Find where the given text appears and provide that cell's center as (X, Y) coordinate. 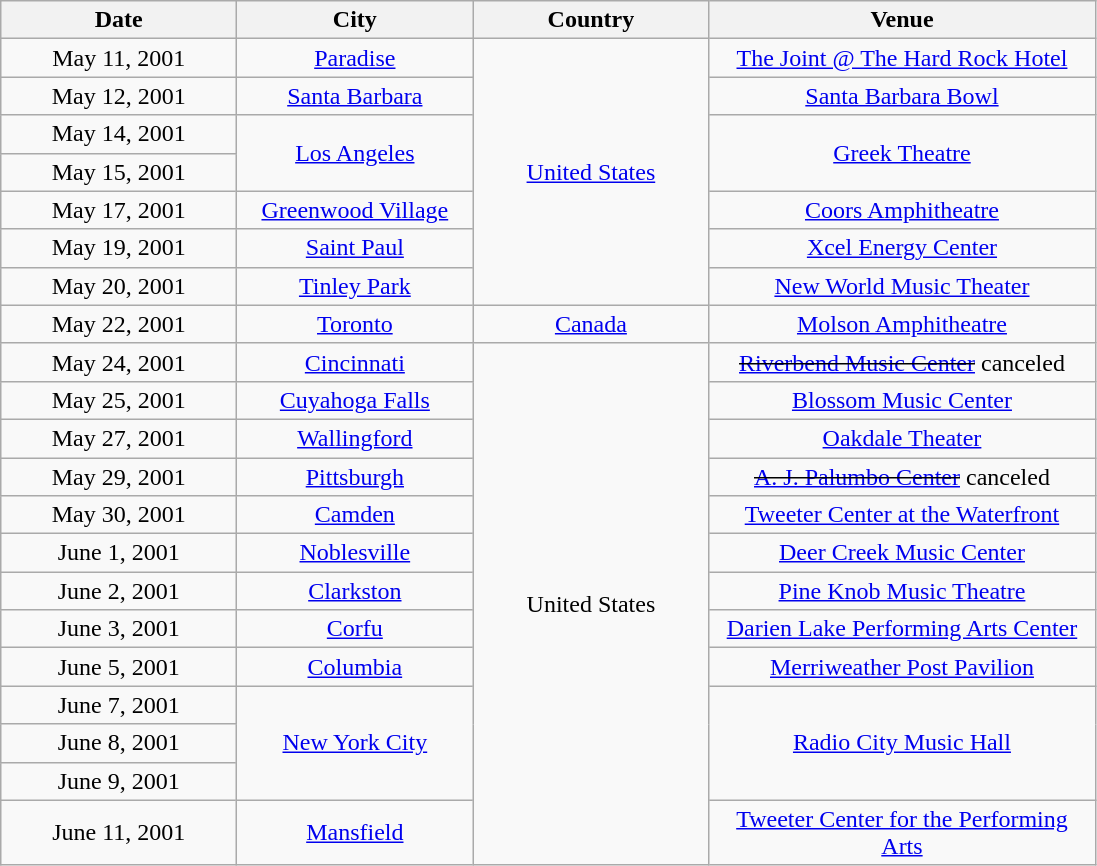
Wallingford (355, 438)
Oakdale Theater (902, 438)
A. J. Palumbo Center canceled (902, 477)
June 7, 2001 (119, 705)
May 11, 2001 (119, 58)
Camden (355, 515)
May 22, 2001 (119, 324)
May 15, 2001 (119, 172)
Noblesville (355, 553)
Molson Amphitheatre (902, 324)
Los Angeles (355, 153)
Coors Amphitheatre (902, 210)
Blossom Music Center (902, 400)
Saint Paul (355, 248)
June 2, 2001 (119, 591)
May 25, 2001 (119, 400)
Tweeter Center at the Waterfront (902, 515)
May 12, 2001 (119, 96)
Tweeter Center for the Performing Arts (902, 832)
May 30, 2001 (119, 515)
Clarkston (355, 591)
June 8, 2001 (119, 743)
Greenwood Village (355, 210)
Deer Creek Music Center (902, 553)
Date (119, 20)
May 27, 2001 (119, 438)
Merriweather Post Pavilion (902, 667)
Darien Lake Performing Arts Center (902, 629)
Tinley Park (355, 286)
Canada (591, 324)
The Joint @ The Hard Rock Hotel (902, 58)
Santa Barbara (355, 96)
June 1, 2001 (119, 553)
May 17, 2001 (119, 210)
Riverbend Music Center canceled (902, 362)
June 5, 2001 (119, 667)
Paradise (355, 58)
May 24, 2001 (119, 362)
June 11, 2001 (119, 832)
Pine Knob Music Theatre (902, 591)
Venue (902, 20)
Mansfield (355, 832)
May 19, 2001 (119, 248)
Cincinnati (355, 362)
May 29, 2001 (119, 477)
Radio City Music Hall (902, 743)
June 9, 2001 (119, 781)
May 20, 2001 (119, 286)
Toronto (355, 324)
Cuyahoga Falls (355, 400)
Pittsburgh (355, 477)
June 3, 2001 (119, 629)
Xcel Energy Center (902, 248)
New World Music Theater (902, 286)
Santa Barbara Bowl (902, 96)
Country (591, 20)
Corfu (355, 629)
Columbia (355, 667)
City (355, 20)
New York City (355, 743)
May 14, 2001 (119, 134)
Greek Theatre (902, 153)
